Pinpoint the cell where the given text exists, returning its (x, y) midpoint coordinate. 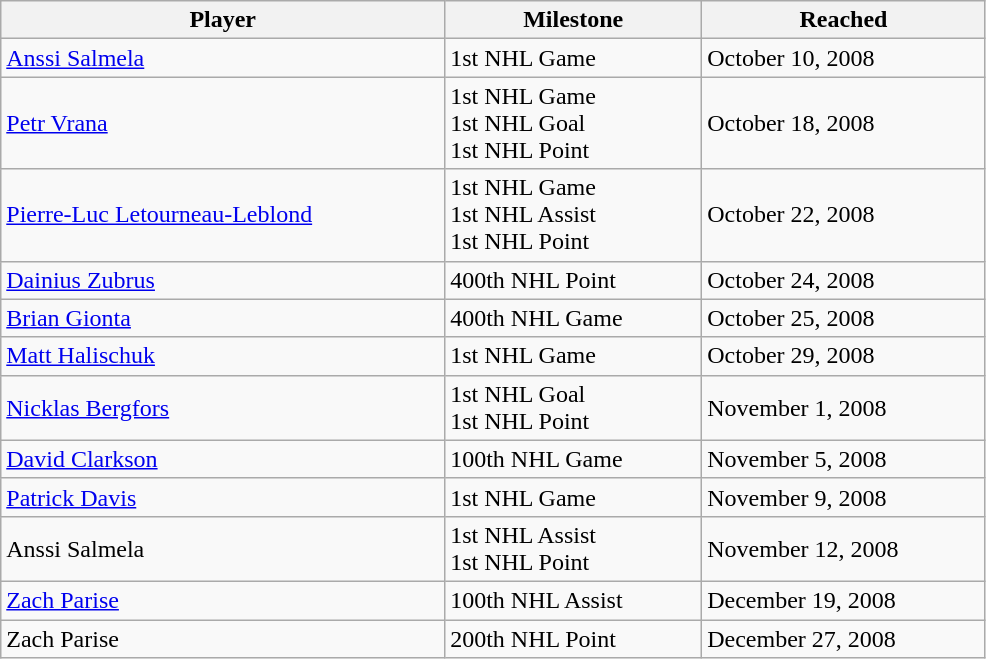
November 9, 2008 (844, 497)
200th NHL Point (574, 639)
Pierre-Luc Letourneau-Leblond (223, 215)
Nicklas Bergfors (223, 408)
100th NHL Assist (574, 600)
1st NHL Goal1st NHL Point (574, 408)
Player (223, 20)
October 22, 2008 (844, 215)
October 24, 2008 (844, 280)
1st NHL Game1st NHL Goal1st NHL Point (574, 123)
November 1, 2008 (844, 408)
November 12, 2008 (844, 548)
Petr Vrana (223, 123)
December 19, 2008 (844, 600)
Patrick Davis (223, 497)
400th NHL Point (574, 280)
Matt Halischuk (223, 356)
Dainius Zubrus (223, 280)
100th NHL Game (574, 459)
October 18, 2008 (844, 123)
Milestone (574, 20)
October 25, 2008 (844, 318)
October 29, 2008 (844, 356)
Reached (844, 20)
David Clarkson (223, 459)
November 5, 2008 (844, 459)
1st NHL Game1st NHL Assist1st NHL Point (574, 215)
400th NHL Game (574, 318)
December 27, 2008 (844, 639)
Brian Gionta (223, 318)
1st NHL Assist1st NHL Point (574, 548)
October 10, 2008 (844, 58)
